Determine the (x, y) coordinate at the center of the cell enclosing the given text.  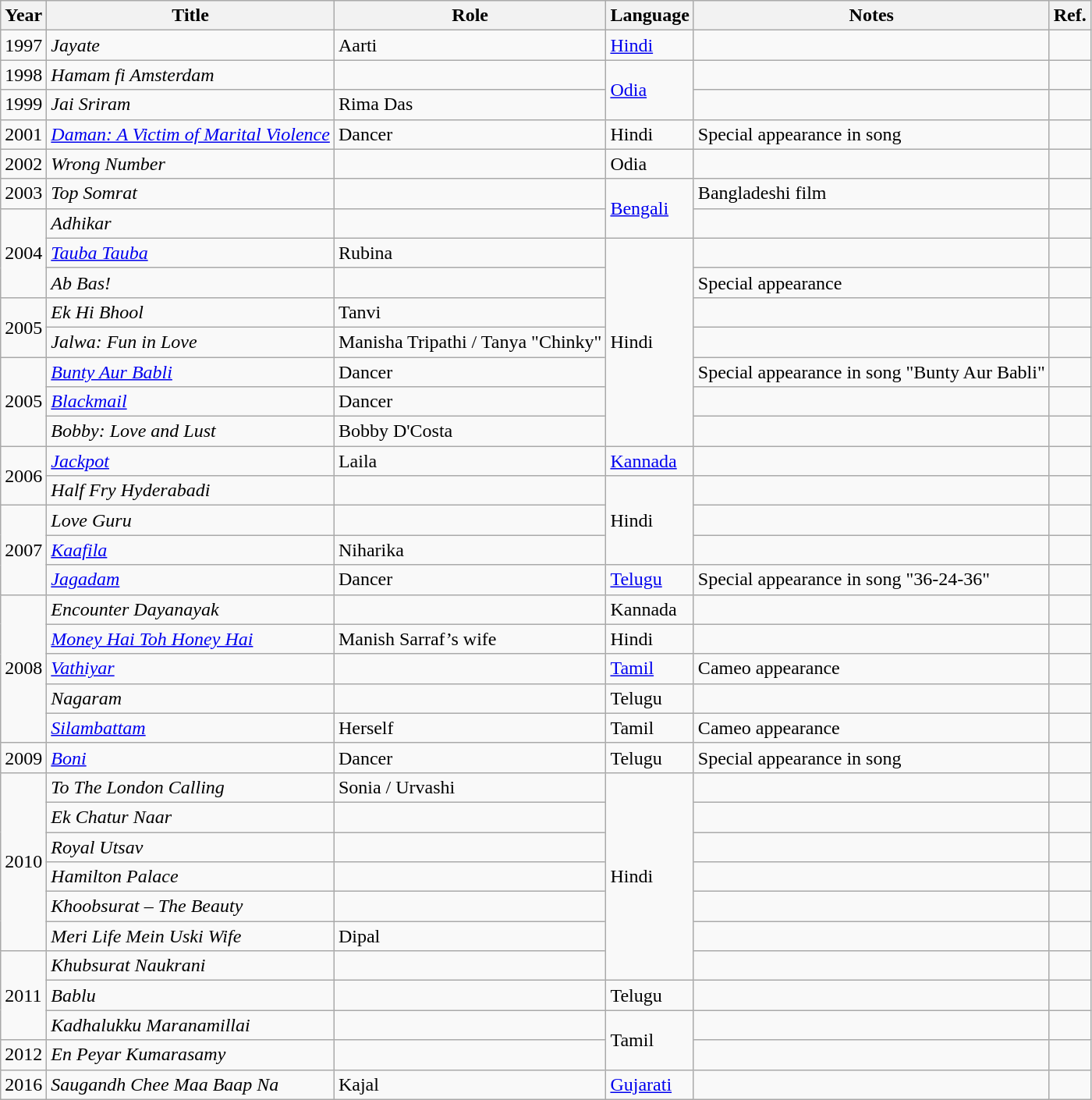
Adhikar (190, 223)
Ab Bas! (190, 282)
Jayate (190, 45)
Daman: A Victim of Marital Violence (190, 134)
Kaafila (190, 550)
Wrong Number (190, 164)
2004 (23, 253)
2008 (23, 669)
1999 (23, 105)
Rubina (470, 253)
Half Fry Hyderabadi (190, 491)
Silambattam (190, 728)
2002 (23, 164)
Gujarati (650, 1084)
2012 (23, 1055)
Ek Chatur Naar (190, 817)
2001 (23, 134)
En Peyar Kumarasamy (190, 1055)
Money Hai Toh Honey Hai (190, 639)
Ek Hi Bhool (190, 312)
Bunty Aur Babli (190, 372)
Royal Utsav (190, 846)
Manish Sarraf’s wife (470, 639)
Khoobsurat – The Beauty (190, 907)
Special appearance in song "36-24-36" (871, 580)
1997 (23, 45)
2016 (23, 1084)
Sonia / Urvashi (470, 787)
Hamilton Palace (190, 877)
Bobby: Love and Lust (190, 431)
Tauba Tauba (190, 253)
Top Somrat (190, 193)
Kadhalukku Maranamillai (190, 1025)
Vathiyar (190, 669)
Dipal (470, 936)
Ref. (1070, 16)
2010 (23, 861)
Laila (470, 461)
Bengali (650, 208)
2006 (23, 476)
Khubsurat Naukrani (190, 966)
Special appearance (871, 282)
To The London Calling (190, 787)
2003 (23, 193)
Special appearance in song "Bunty Aur Babli" (871, 372)
Notes (871, 16)
2011 (23, 995)
Encounter Dayanayak (190, 609)
Niharika (470, 550)
Kajal (470, 1084)
Herself (470, 728)
Role (470, 16)
Tanvi (470, 312)
1998 (23, 75)
Bobby D'Costa (470, 431)
2009 (23, 758)
Bangladeshi film (871, 193)
Manisha Tripathi / Tanya "Chinky" (470, 342)
Boni (190, 758)
Meri Life Mein Uski Wife (190, 936)
Love Guru (190, 520)
Aarti (470, 45)
Hamam fi Amsterdam (190, 75)
Blackmail (190, 402)
Jackpot (190, 461)
Jagadam (190, 580)
2007 (23, 550)
Bablu (190, 995)
Rima Das (470, 105)
Saugandh Chee Maa Baap Na (190, 1084)
Title (190, 16)
Language (650, 16)
Year (23, 16)
Jai Sriram (190, 105)
Jalwa: Fun in Love (190, 342)
Nagaram (190, 698)
